Extract the (x, y) coordinate from the center of the cell holding the provided text.  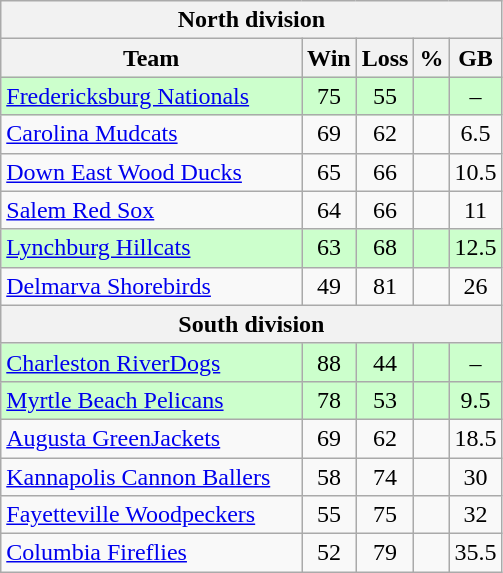
Augusta GreenJackets (152, 438)
North division (252, 20)
Carolina Mudcats (152, 134)
35.5 (476, 553)
58 (330, 477)
9.5 (476, 400)
Fredericksburg Nationals (152, 96)
Lynchburg Hillcats (152, 248)
Charleston RiverDogs (152, 362)
% (432, 58)
Myrtle Beach Pelicans (152, 400)
Columbia Fireflies (152, 553)
65 (330, 172)
79 (385, 553)
11 (476, 210)
10.5 (476, 172)
Salem Red Sox (152, 210)
18.5 (476, 438)
32 (476, 515)
49 (330, 286)
52 (330, 553)
12.5 (476, 248)
44 (385, 362)
GB (476, 58)
South division (252, 324)
Win (330, 58)
81 (385, 286)
Loss (385, 58)
6.5 (476, 134)
30 (476, 477)
Down East Wood Ducks (152, 172)
74 (385, 477)
78 (330, 400)
Fayetteville Woodpeckers (152, 515)
64 (330, 210)
88 (330, 362)
63 (330, 248)
26 (476, 286)
Delmarva Shorebirds (152, 286)
Kannapolis Cannon Ballers (152, 477)
Team (152, 58)
68 (385, 248)
53 (385, 400)
